Detect which cell encompasses the target text, then output its [X, Y] center coordinate. 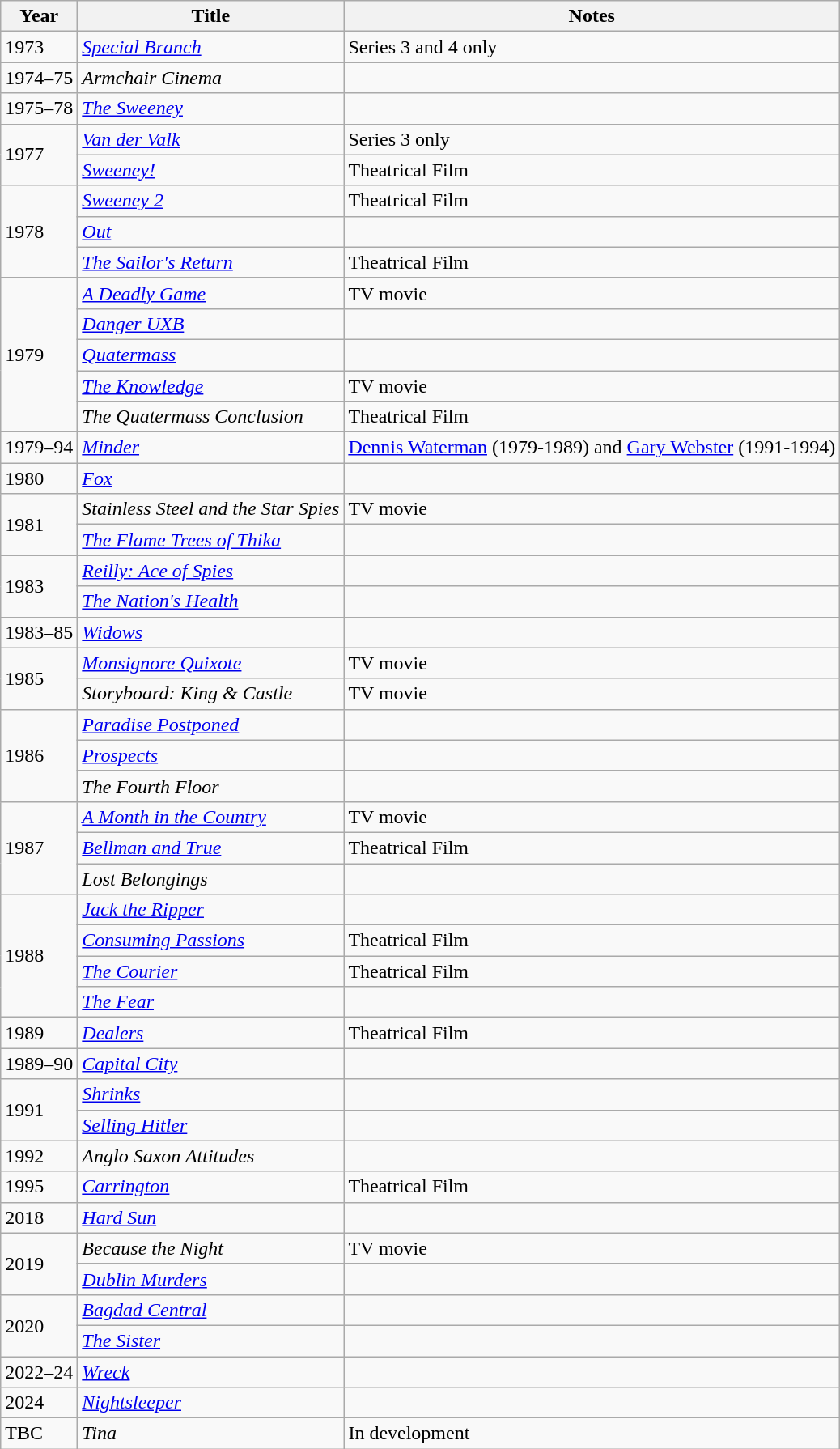
1980 [39, 478]
2022–24 [39, 1372]
Tina [210, 1434]
1974–75 [39, 78]
The Courier [210, 971]
2020 [39, 1325]
The Quatermass Conclusion [210, 417]
Consuming Passions [210, 941]
Shrinks [210, 1094]
Widows [210, 632]
Because the Night [210, 1248]
Prospects [210, 755]
Paradise Postponed [210, 724]
Selling Hitler [210, 1125]
1988 [39, 956]
1989 [39, 1033]
Special Branch [210, 47]
Armchair Cinema [210, 78]
Dealers [210, 1033]
Title [210, 16]
Carrington [210, 1187]
1979 [39, 355]
Sweeney 2 [210, 201]
A Deadly Game [210, 293]
The Sister [210, 1341]
2018 [39, 1217]
Year [39, 16]
Bagdad Central [210, 1310]
Hard Sun [210, 1217]
Dublin Murders [210, 1279]
TBC [39, 1434]
1983–85 [39, 632]
1979–94 [39, 448]
Storyboard: King & Castle [210, 694]
Capital City [210, 1064]
The Sailor's Return [210, 262]
The Fear [210, 1002]
Sweeney! [210, 170]
Fox [210, 478]
Jack the Ripper [210, 910]
The Sweeney [210, 108]
Series 3 only [592, 139]
Lost Belongings [210, 878]
1981 [39, 525]
Notes [592, 16]
1973 [39, 47]
1992 [39, 1156]
In development [592, 1434]
1977 [39, 155]
A Month in the Country [210, 817]
Wreck [210, 1372]
Danger UXB [210, 324]
The Fourth Floor [210, 786]
Monsignore Quixote [210, 663]
Series 3 and 4 only [592, 47]
1978 [39, 232]
1975–78 [39, 108]
Quatermass [210, 355]
1995 [39, 1187]
Anglo Saxon Attitudes [210, 1156]
The Flame Trees of Thika [210, 540]
2024 [39, 1403]
Bellman and True [210, 848]
1985 [39, 678]
Out [210, 232]
The Nation's Health [210, 601]
Stainless Steel and the Star Spies [210, 509]
Nightsleeper [210, 1403]
Reilly: Ace of Spies [210, 571]
1986 [39, 755]
Minder [210, 448]
1987 [39, 848]
The Knowledge [210, 386]
Dennis Waterman (1979-1989) and Gary Webster (1991-1994) [592, 448]
1989–90 [39, 1064]
2019 [39, 1264]
1991 [39, 1110]
1983 [39, 586]
Van der Valk [210, 139]
